Search for the cell housing the specified text and yield its (X, Y) center coordinate. 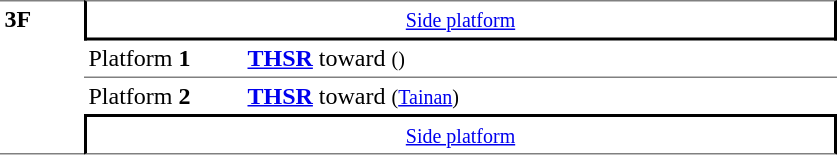
THSR toward () (540, 59)
Platform 2 (164, 96)
3F (42, 77)
THSR toward (Tainan) (540, 96)
Platform 1 (164, 59)
